Search for the cell housing the specified text and yield its [X, Y] center coordinate. 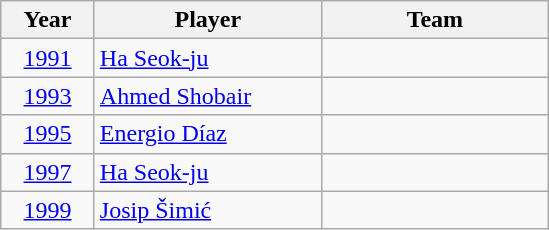
Ahmed Shobair [208, 96]
Josip Šimić [208, 210]
Team [434, 20]
Energio Díaz [208, 134]
1997 [48, 172]
1999 [48, 210]
1995 [48, 134]
Year [48, 20]
1991 [48, 58]
1993 [48, 96]
Player [208, 20]
